From the cell containing the given text, extract its center point as (X, Y) coordinate. 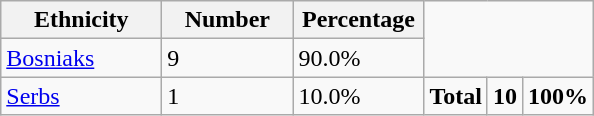
10 (504, 96)
9 (228, 58)
100% (558, 96)
Number (228, 20)
Serbs (82, 96)
Bosniaks (82, 58)
Percentage (358, 20)
Total (456, 96)
10.0% (358, 96)
Ethnicity (82, 20)
1 (228, 96)
90.0% (358, 58)
